Scan for the cell matching the given text and deliver its [X, Y] coordinate at center. 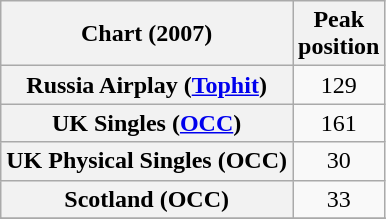
129 [338, 85]
161 [338, 123]
Peakposition [338, 34]
Russia Airplay (Tophit) [147, 85]
UK Physical Singles (OCC) [147, 161]
30 [338, 161]
33 [338, 199]
Scotland (OCC) [147, 199]
UK Singles (OCC) [147, 123]
Chart (2007) [147, 34]
